Locate the cell with the specified text and output its (x, y) center coordinate. 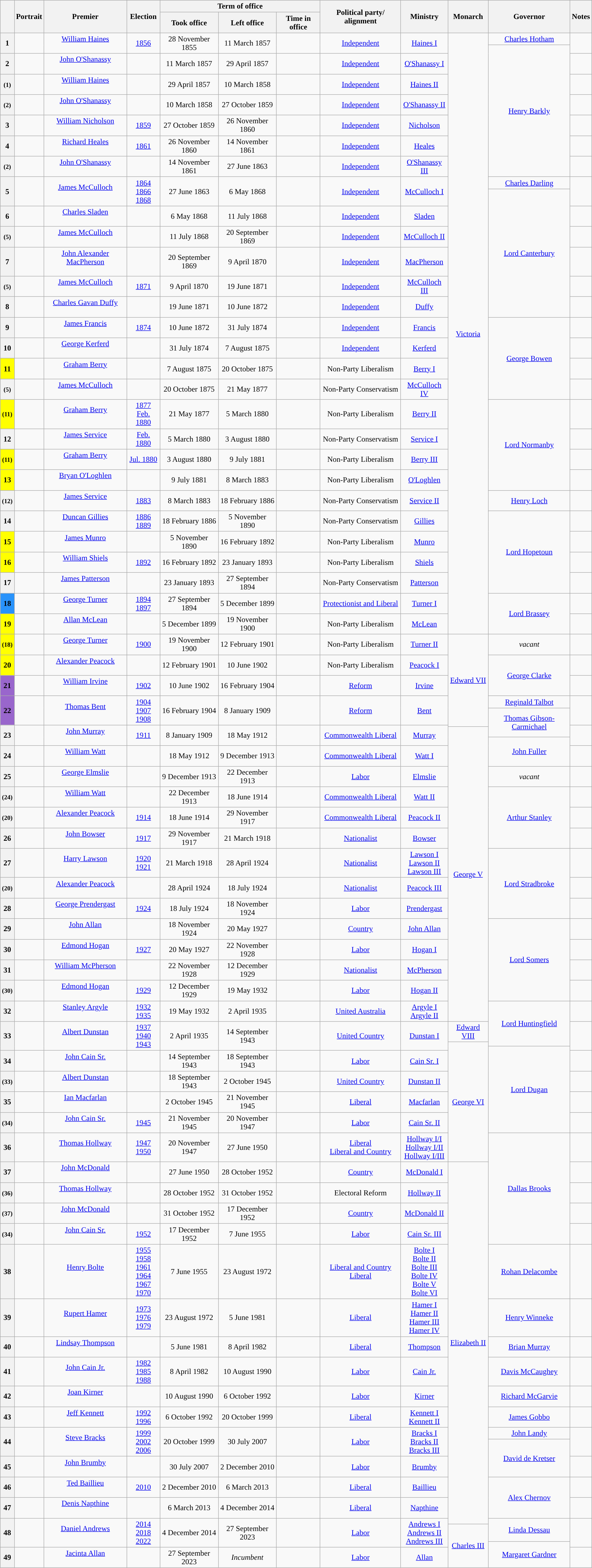
William Shiels (85, 562)
Duncan Gillies (85, 521)
17 (7, 583)
Political party/ alignment (361, 16)
Kerferd (424, 348)
38 (7, 1271)
George V (468, 874)
Alex Chernov (529, 1498)
McCulloch II (424, 236)
3 (7, 125)
Munro (424, 542)
43 (7, 1417)
Lord Brassey (529, 613)
1911 (144, 735)
Charles Gavan Duffy (85, 307)
Turner II (424, 645)
McDonald I (424, 1172)
Election (144, 16)
William Irvine (85, 686)
34 (7, 1061)
Kirner (424, 1396)
18941897 (144, 603)
32 (7, 1011)
Brumby (424, 1467)
19 (7, 624)
Heales (424, 146)
John Cain Jr. (85, 1372)
20 (7, 665)
James Munro (85, 542)
28 (7, 908)
Charles Sladen (85, 216)
1924 (144, 908)
1914 (144, 817)
Ted Baillieu (85, 1487)
Francis (424, 327)
Elmslie (424, 776)
Cain Sr. I (424, 1061)
Watt II (424, 797)
1859 (144, 125)
12 (7, 439)
1871 (144, 286)
(12) (7, 501)
28 November 1855 (189, 43)
Dunstan I (424, 1036)
7 (7, 262)
Hogan II (424, 991)
Nicholson (424, 125)
1952 (144, 1234)
5 (7, 191)
1877Feb. 1880 (144, 414)
1917 (144, 838)
Cain Jr. (424, 1372)
29 (7, 929)
O'Shanassy II (424, 105)
Linda Dessau (529, 1530)
Turner I (424, 603)
46 (7, 1487)
2 (7, 64)
8 (7, 307)
Incumbent (247, 1558)
Kennett IKennett II (424, 1417)
1856 (144, 43)
31 (7, 970)
30 (7, 949)
Lord Hopetoun (529, 552)
Hollway I/IHollway I/IIHollway I/III (424, 1147)
Peacock I (424, 665)
9 (7, 327)
William Nicholson (85, 125)
Left office (247, 23)
Lawson ILawson IILawson III (424, 863)
2010 (144, 1487)
10 (7, 348)
Joan Kirner (85, 1396)
Brian Murray (529, 1346)
Edward VII (468, 681)
Henry Barkly (529, 111)
Gillies (424, 521)
1874 (144, 327)
Ian Macfarlan (85, 1102)
Term of office (240, 6)
1883 (144, 501)
Ministry (424, 16)
Rupert Hamer (85, 1317)
Lord Normanby (529, 445)
MacPherson (424, 262)
Watt I (424, 756)
James Francis (85, 327)
(30) (7, 991)
195519581961196419671970 (144, 1271)
Charles Hotham (529, 39)
McPherson (424, 970)
Monarch (468, 16)
Murray (424, 735)
George Clarke (529, 675)
36 (7, 1147)
Bowser (424, 838)
18 (7, 603)
26 (7, 838)
James Patterson (85, 583)
186418661868 (144, 191)
Prendergast (424, 908)
Dallas Brooks (529, 1188)
Shiels (424, 562)
Protectionist and Liberal (361, 603)
Lord Huntingfield (529, 1024)
13 (7, 480)
Dunstan II (424, 1082)
14 (7, 521)
John Alexander MacPherson (85, 262)
Allan (424, 1558)
41 (7, 1372)
11 (7, 369)
(18) (7, 645)
39 (7, 1317)
Peacock III (424, 888)
Patterson (424, 583)
Henry Bolte (85, 1271)
Henry Winneke (529, 1317)
Duffy (424, 307)
Hamer IHamer IIHamer IIIHamer IV (424, 1317)
Haines I (424, 43)
25 (7, 776)
McLean (424, 624)
1892 (144, 562)
LiberalLiberal and Country (361, 1147)
Steve Bracks (85, 1442)
Charles III (468, 1546)
19321935 (144, 1011)
Lord Canterbury (529, 253)
Lord Stradbroke (529, 883)
Bracks IBracks IIBracks III (424, 1442)
(37) (7, 1213)
(1) (7, 84)
Took office (189, 23)
24 (7, 756)
John Brumby (85, 1467)
49 (7, 1558)
Rohan Delacombe (529, 1271)
David de Kretser (529, 1458)
1861 (144, 146)
John Bowser (85, 838)
44 (7, 1442)
United Australia (361, 1011)
Liberal and CountryLiberal (361, 1271)
19201921 (144, 863)
Victoria (468, 334)
18861889 (144, 521)
45 (7, 1467)
McCulloch I (424, 191)
190419071908 (144, 711)
Notes (581, 16)
Richard McGarvie (529, 1396)
Edward VIII (468, 1032)
George Kerferd (85, 348)
John Landy (529, 1433)
McCulloch IV (424, 389)
Harry Lawson (85, 863)
Argyle IArgyle II (424, 1011)
Elizabeth II (468, 1343)
Berry II (424, 414)
1902 (144, 686)
Lindsay Thompson (85, 1346)
O'Loghlen (424, 480)
Haines II (424, 84)
Sladen (424, 216)
23 (7, 735)
16 (7, 562)
19471950 (144, 1147)
1900 (144, 645)
37 (7, 1172)
Jul. 1880 (144, 460)
Time in office (298, 23)
1 (7, 43)
William McPherson (85, 970)
4 (7, 146)
15 (7, 542)
Baillieu (424, 1487)
Hogan I (424, 949)
Service I (424, 439)
Bent (424, 711)
Margaret Gardner (529, 1554)
1929 (144, 991)
George VI (468, 1102)
James Gobbo (529, 1417)
Henry Loch (529, 501)
(33) (7, 1082)
Reginald Talbot (529, 702)
Cain Sr. III (424, 1234)
O'Shanassy III (424, 166)
21 (7, 686)
Jacinta Allan (85, 1558)
40 (7, 1346)
George Prendergast (85, 908)
Denis Napthine (85, 1508)
6 (7, 216)
Bryan O'Loghlen (85, 480)
Arthur Stanley (529, 817)
John Murray (85, 735)
(24) (7, 797)
27 (7, 863)
47 (7, 1508)
193719401943 (144, 1036)
Daniel Andrews (85, 1533)
35 (7, 1102)
Hollway II (424, 1193)
Peacock II (424, 817)
Lord Dugan (529, 1089)
Berry I (424, 369)
Thomas Bent (85, 711)
Davis McCaughey (529, 1372)
19921996 (144, 1417)
Electoral Reform (361, 1193)
Irvine (424, 686)
Jeff Kennett (85, 1417)
Thompson (424, 1346)
George Elmslie (85, 776)
197319761979 (144, 1317)
42 (7, 1396)
Service II (424, 501)
Berry III (424, 460)
John Fuller (529, 752)
Macfarlan (424, 1102)
McCulloch III (424, 286)
Thomas Gibson-Carmichael (529, 723)
Lord Somers (529, 960)
Portrait (29, 16)
Premier (85, 16)
198219851988 (144, 1372)
Charles Darling (529, 183)
Governor (529, 16)
Napthine (424, 1508)
1945 (144, 1123)
33 (7, 1036)
George Bowen (529, 358)
201420182022 (144, 1533)
O'Shanassy I (424, 64)
Andrews IAndrews IIAndrews III (424, 1533)
22 (7, 711)
Stanley Argyle (85, 1011)
48 (7, 1533)
Cain Sr. II (424, 1123)
199920022006 (144, 1442)
Bolte IBolte IIBolte IIIBolte IVBolte VBolte VI (424, 1271)
Allan McLean (85, 624)
(36) (7, 1193)
Feb. 1880 (144, 439)
1927 (144, 949)
McDonald II (424, 1213)
Richard Heales (85, 146)
